Extract the (x, y) coordinate from the center of the cell holding the provided text.  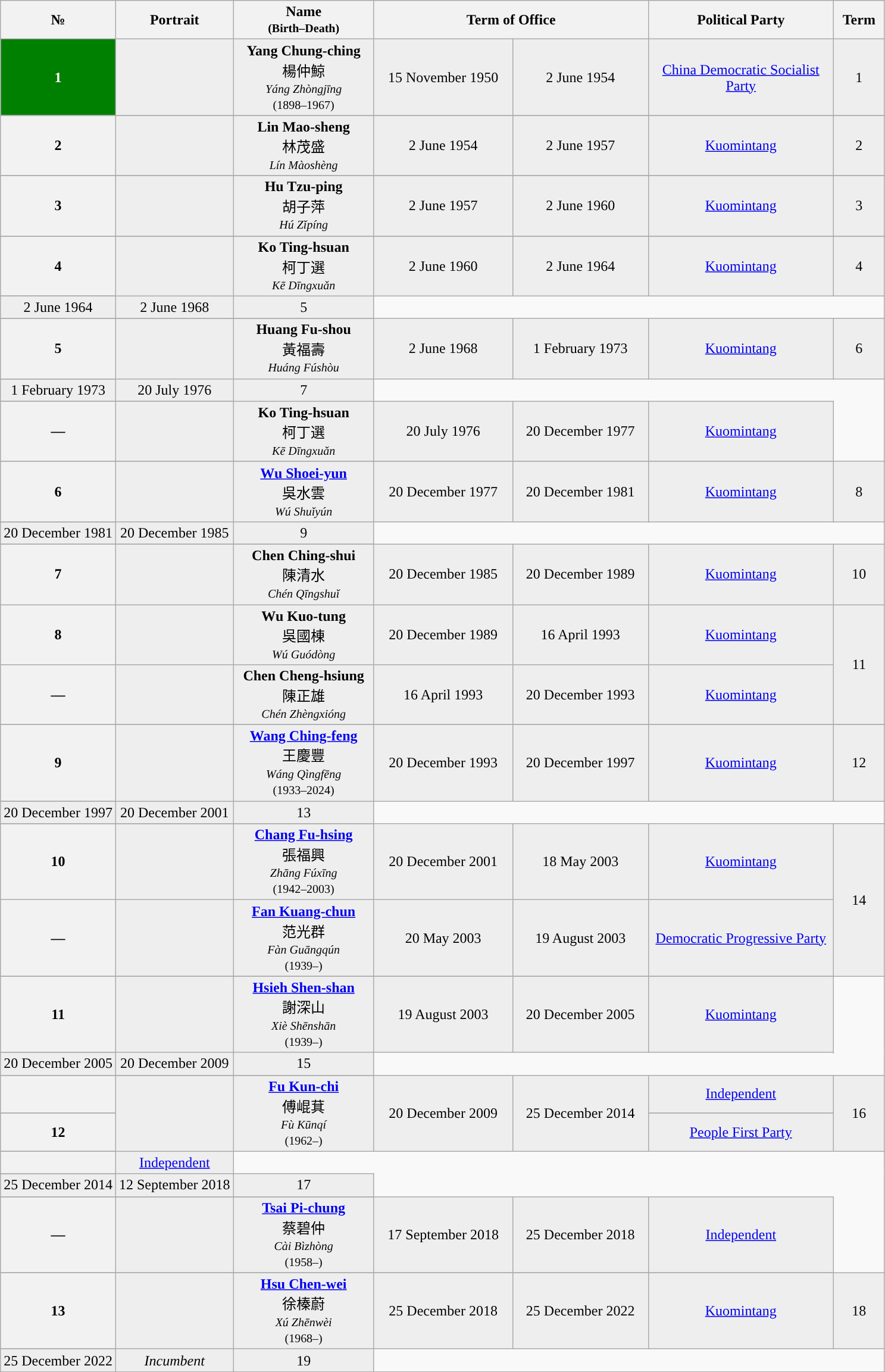
14 (859, 900)
Wang Ching-feng王慶豐Wáng Qìngfēng (1933–2024) (304, 763)
18 May 2003 (580, 862)
Hu Tzu-ping胡子萍Hú Zǐpíng (304, 206)
Fu Kun-chi傅崐萁 Fù Kūnqí (1962–) (304, 1113)
People First Party (740, 1132)
17 September 2018 (443, 1235)
Name(Birth–Death) (304, 20)
Tsai Pi-chung蔡碧仲Cài Bìzhòng (1958–) (304, 1235)
Hsieh Shen-shan謝深山Xiè Shēnshān (1939–) (304, 1014)
Chang Fu-hsing張福興Zhāng Fúxīng (1942–2003) (304, 862)
Incumbent (174, 1360)
Political Party (740, 20)
Huang Fu-shou黃福壽 Huáng Fúshòu (304, 349)
Wu Kuo-tung吳國棟Wú Guódòng (304, 635)
Term (859, 20)
Hsu Chen-wei徐榛蔚Xú Zhēnwèi (1968–) (304, 1311)
20 May 2003 (443, 938)
Portrait (174, 20)
Chen Ching-shui陳清水Chén Qīngshuǐ (304, 574)
Fan Kuang-chun范光群Fàn Guāngqún (1939–) (304, 938)
15 November 1950 (443, 77)
China Democratic Socialist Party (740, 77)
15 (304, 1064)
Democratic Progressive Party (740, 938)
17 (304, 1185)
18 (859, 1311)
Lin Mao-sheng林茂盛Lín Màoshèng (304, 145)
12 September 2018 (174, 1185)
Yang Chung-ching楊仲鯨Yáng Zhòngjīng (1898–1967) (304, 77)
Chen Cheng-hsiung陳正雄Chén Zhèngxióng (304, 695)
Wu Shoei-yun吳水雲 Wú Shuǐyún (304, 492)
№ (58, 20)
19 (304, 1360)
16 (859, 1113)
Term of Office (511, 20)
